Find where the given text appears and provide that cell's center as (x, y) coordinate. 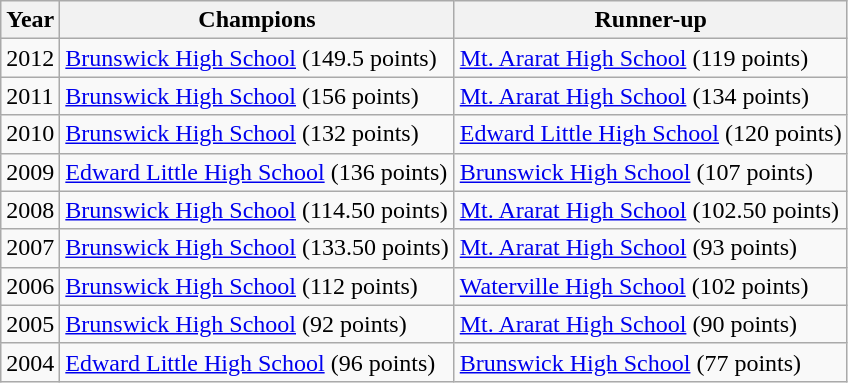
Waterville High School (102 points) (650, 286)
2010 (30, 134)
Brunswick High School (112 points) (257, 286)
Runner-up (650, 20)
Brunswick High School (77 points) (650, 362)
2008 (30, 210)
Mt. Ararat High School (119 points) (650, 58)
Mt. Ararat High School (93 points) (650, 248)
Brunswick High School (132 points) (257, 134)
Brunswick High School (114.50 points) (257, 210)
2005 (30, 324)
Brunswick High School (107 points) (650, 172)
2007 (30, 248)
Year (30, 20)
2004 (30, 362)
2012 (30, 58)
Brunswick High School (92 points) (257, 324)
Edward Little High School (120 points) (650, 134)
Brunswick High School (156 points) (257, 96)
Brunswick High School (149.5 points) (257, 58)
Mt. Ararat High School (102.50 points) (650, 210)
Mt. Ararat High School (134 points) (650, 96)
Edward Little High School (96 points) (257, 362)
2006 (30, 286)
2009 (30, 172)
Mt. Ararat High School (90 points) (650, 324)
Brunswick High School (133.50 points) (257, 248)
Champions (257, 20)
Edward Little High School (136 points) (257, 172)
2011 (30, 96)
